Search for the cell housing the specified text and yield its [X, Y] center coordinate. 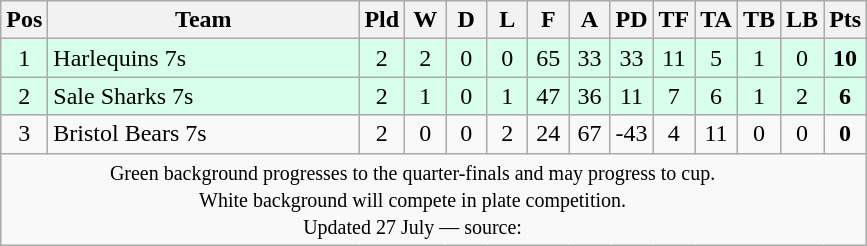
TA [716, 20]
Pld [382, 20]
W [426, 20]
LB [802, 20]
Pts [846, 20]
D [466, 20]
47 [548, 96]
7 [674, 96]
3 [24, 134]
L [508, 20]
24 [548, 134]
TB [758, 20]
PD [632, 20]
F [548, 20]
-43 [632, 134]
67 [590, 134]
5 [716, 58]
A [590, 20]
TF [674, 20]
65 [548, 58]
Harlequins 7s [204, 58]
10 [846, 58]
4 [674, 134]
36 [590, 96]
Bristol Bears 7s [204, 134]
Pos [24, 20]
Team [204, 20]
Sale Sharks 7s [204, 96]
